Return [X, Y] of the center of cell containing provided text 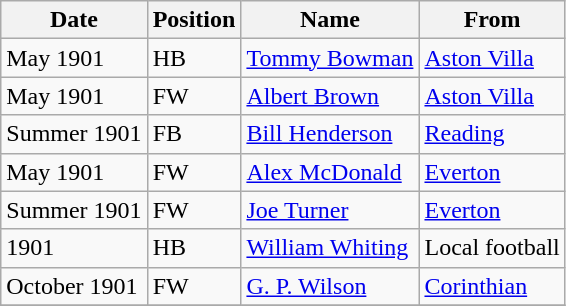
Reading [492, 134]
FB [194, 134]
G. P. Wilson [330, 286]
Alex McDonald [330, 172]
Bill Henderson [330, 134]
Albert Brown [330, 96]
October 1901 [74, 286]
Name [330, 20]
Joe Turner [330, 210]
From [492, 20]
Date [74, 20]
Position [194, 20]
Local football [492, 248]
Corinthian [492, 286]
Tommy Bowman [330, 58]
1901 [74, 248]
William Whiting [330, 248]
